Output the [x, y] coordinate of the center of the cell containing the given text.  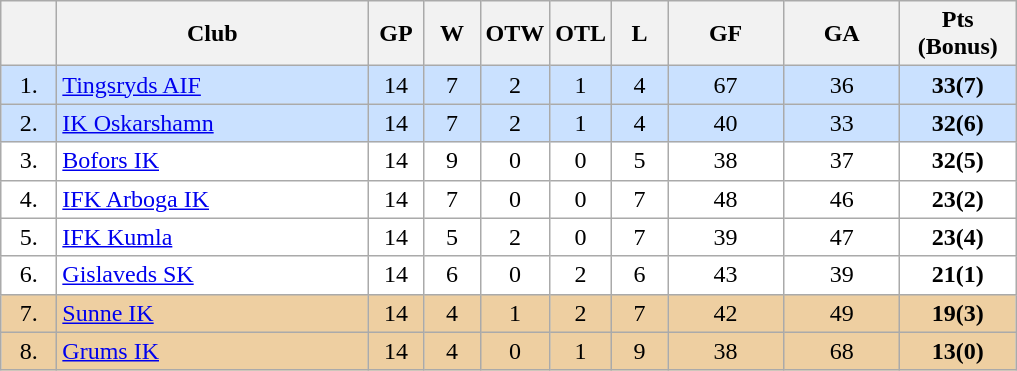
68 [842, 351]
IFK Kumla [212, 237]
36 [842, 85]
67 [726, 85]
Pts (Bonus) [958, 34]
W [452, 34]
47 [842, 237]
Grums IK [212, 351]
Gislaveds SK [212, 275]
Club [212, 34]
40 [726, 123]
7. [29, 313]
Bofors IK [212, 161]
37 [842, 161]
Sunne IK [212, 313]
21(1) [958, 275]
43 [726, 275]
3. [29, 161]
32(6) [958, 123]
33(7) [958, 85]
49 [842, 313]
Tingsryds AIF [212, 85]
8. [29, 351]
23(2) [958, 199]
5. [29, 237]
GF [726, 34]
GA [842, 34]
6. [29, 275]
OTW [515, 34]
13(0) [958, 351]
1. [29, 85]
GP [396, 34]
19(3) [958, 313]
23(4) [958, 237]
4. [29, 199]
L [640, 34]
2. [29, 123]
OTL [581, 34]
46 [842, 199]
32(5) [958, 161]
IK Oskarshamn [212, 123]
IFK Arboga IK [212, 199]
48 [726, 199]
42 [726, 313]
33 [842, 123]
